Search for the cell housing the specified text and yield its [x, y] center coordinate. 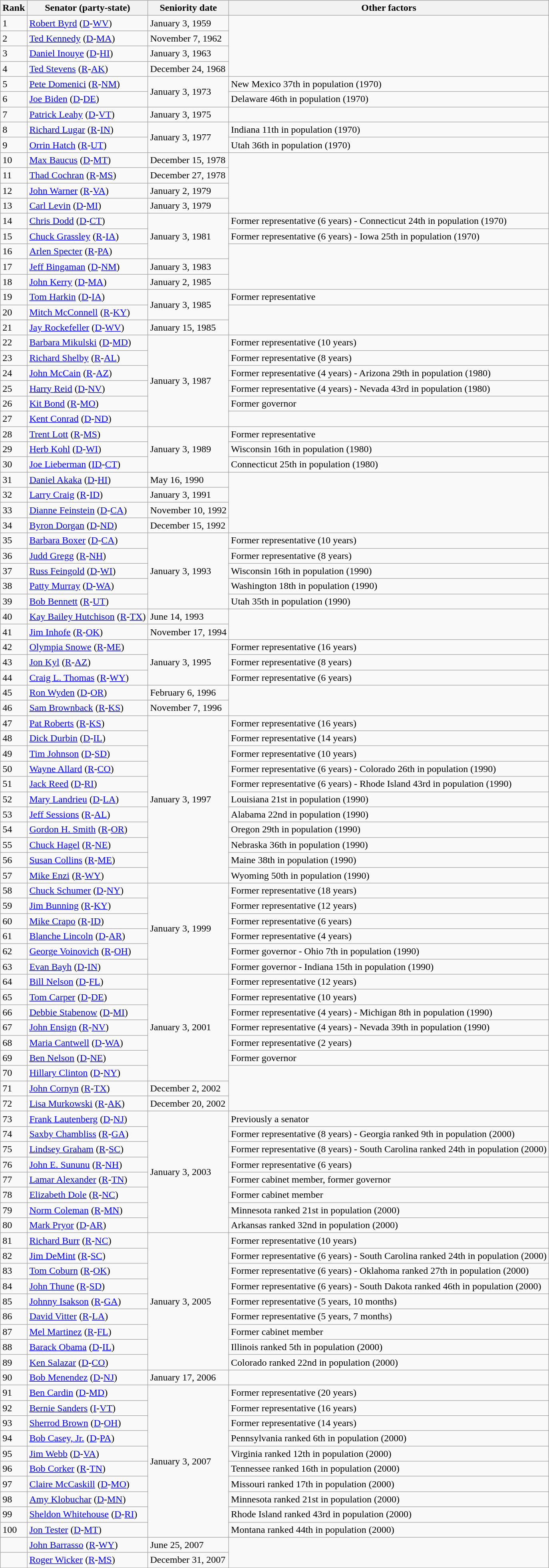
Ted Stevens (R-AK) [88, 69]
Former representative (4 years) - Nevada 43rd in population (1980) [389, 388]
34 [14, 525]
Orrin Hatch (R-UT) [88, 145]
64 [14, 982]
Norm Coleman (R-MN) [88, 1210]
January 3, 1987 [188, 381]
January 3, 1983 [188, 267]
January 3, 1995 [188, 662]
Mark Pryor (D-AR) [88, 1225]
Tim Johnson (D-SD) [88, 754]
Gordon H. Smith (R-OR) [88, 830]
Utah 36th in population (1970) [389, 145]
18 [14, 282]
Connecticut 25th in population (1980) [389, 465]
Judd Gregg (R-NH) [88, 556]
Richard Shelby (R-AL) [88, 358]
74 [14, 1134]
David Vitter (R-LA) [88, 1317]
Debbie Stabenow (D-MI) [88, 1012]
62 [14, 952]
66 [14, 1012]
January 3, 1975 [188, 114]
Ben Cardin (D-MD) [88, 1392]
6 [14, 99]
Tennessee ranked 16th in population (2000) [389, 1469]
63 [14, 967]
79 [14, 1210]
Saxby Chambliss (R-GA) [88, 1134]
Kay Bailey Hutchison (R-TX) [88, 616]
Indiana 11th in population (1970) [389, 130]
Alabama 22nd in population (1990) [389, 814]
97 [14, 1484]
Other factors [389, 8]
51 [14, 784]
87 [14, 1332]
Herb Kohl (D-WI) [88, 449]
Blanche Lincoln (D-AR) [88, 936]
November 7, 1996 [188, 708]
Oregon 29th in population (1990) [389, 830]
85 [14, 1301]
Former representative (6 years) - South Carolina ranked 24th in population (2000) [389, 1256]
Washington 18th in population (1990) [389, 586]
Lamar Alexander (R-TN) [88, 1180]
96 [14, 1469]
Nebraska 36th in population (1990) [389, 845]
59 [14, 906]
Bill Nelson (D-FL) [88, 982]
Former representative (4 years) - Nevada 39th in population (1990) [389, 1027]
Former representative (6 years) - Colorado 26th in population (1990) [389, 769]
Rhode Island ranked 43rd in population (2000) [389, 1514]
John E. Sununu (R-NH) [88, 1165]
January 17, 2006 [188, 1377]
49 [14, 754]
15 [14, 236]
91 [14, 1392]
January 3, 1981 [188, 236]
65 [14, 997]
33 [14, 510]
2 [14, 38]
January 3, 1977 [188, 137]
Seniority date [188, 8]
Former governor - Indiana 15th in population (1990) [389, 967]
57 [14, 875]
Maria Cantwell (D-WA) [88, 1043]
4 [14, 69]
New Mexico 37th in population (1970) [389, 84]
Richard Lugar (R-IN) [88, 130]
January 3, 1999 [188, 928]
25 [14, 388]
Colorado ranked 22nd in population (2000) [389, 1362]
41 [14, 632]
1 [14, 23]
Chris Dodd (D-CT) [88, 221]
January 3, 2007 [188, 1461]
Montana ranked 44th in population (2000) [389, 1530]
Wayne Allard (R-CO) [88, 769]
3 [14, 54]
Jeff Sessions (R-AL) [88, 814]
84 [14, 1286]
Mike Crapo (R-ID) [88, 921]
20 [14, 312]
55 [14, 845]
January 3, 2005 [188, 1302]
January 3, 1959 [188, 23]
30 [14, 465]
11 [14, 175]
76 [14, 1165]
John Kerry (D-MA) [88, 282]
Ben Nelson (D-NE) [88, 1058]
January 15, 1985 [188, 327]
June 14, 1993 [188, 616]
Pennsylvania ranked 6th in population (2000) [389, 1438]
Elizabeth Dole (R-NC) [88, 1195]
Pat Roberts (R-KS) [88, 723]
70 [14, 1073]
Larry Craig (R-ID) [88, 495]
May 16, 1990 [188, 480]
17 [14, 267]
John Barrasso (R-WY) [88, 1545]
88 [14, 1347]
24 [14, 373]
December 24, 1968 [188, 69]
Jim Bunning (R-KY) [88, 906]
Harry Reid (D-NV) [88, 388]
Mike Enzi (R-WY) [88, 875]
89 [14, 1362]
60 [14, 921]
January 3, 1989 [188, 449]
Former cabinet member, former governor [389, 1180]
67 [14, 1027]
Ken Salazar (D-CO) [88, 1362]
John Warner (R-VA) [88, 191]
Jeff Bingaman (D-NM) [88, 267]
Kent Conrad (D-ND) [88, 419]
99 [14, 1514]
72 [14, 1103]
73 [14, 1119]
95 [14, 1454]
Former representative (5 years, 10 months) [389, 1301]
Joe Biden (D-DE) [88, 99]
Jon Tester (D-MT) [88, 1530]
Olympia Snowe (R-ME) [88, 647]
37 [14, 571]
Bob Bennett (R-UT) [88, 601]
Kit Bond (R-MO) [88, 403]
13 [14, 206]
Byron Dorgan (D-ND) [88, 525]
Pete Domenici (R-NM) [88, 84]
Bob Casey, Jr. (D-PA) [88, 1438]
98 [14, 1499]
Richard Burr (R-NC) [88, 1241]
14 [14, 221]
Patrick Leahy (D-VT) [88, 114]
Jim Webb (D-VA) [88, 1454]
January 3, 1963 [188, 54]
28 [14, 434]
Sheldon Whitehouse (D-RI) [88, 1514]
Claire McCaskill (D-MO) [88, 1484]
21 [14, 327]
39 [14, 601]
Bernie Sanders (I-VT) [88, 1408]
December 27, 1978 [188, 175]
June 25, 2007 [188, 1545]
44 [14, 678]
January 3, 1985 [188, 305]
Former representative (6 years) - Rhode Island 43rd in population (1990) [389, 784]
Former representative (20 years) [389, 1392]
Robert Byrd (D-WV) [88, 23]
93 [14, 1423]
Lisa Murkowski (R-AK) [88, 1103]
Jim DeMint (R-SC) [88, 1256]
January 3, 1993 [188, 571]
81 [14, 1241]
Lindsey Graham (R-SC) [88, 1149]
68 [14, 1043]
19 [14, 297]
Tom Harkin (D-IA) [88, 297]
Ted Kennedy (D-MA) [88, 38]
George Voinovich (R-OH) [88, 952]
90 [14, 1377]
92 [14, 1408]
Mary Landrieu (D-LA) [88, 799]
December 15, 1992 [188, 525]
Former representative (4 years) - Michigan 8th in population (1990) [389, 1012]
Delaware 46th in population (1970) [389, 99]
December 20, 2002 [188, 1103]
Former representative (4 years) [389, 936]
Mitch McConnell (R-KY) [88, 312]
Louisiana 21st in population (1990) [389, 799]
Patty Murray (D-WA) [88, 586]
January 2, 1985 [188, 282]
Missouri ranked 17th in population (2000) [389, 1484]
45 [14, 693]
Illinois ranked 5th in population (2000) [389, 1347]
8 [14, 130]
53 [14, 814]
5 [14, 84]
Sam Brownback (R-KS) [88, 708]
Trent Lott (R-MS) [88, 434]
36 [14, 556]
54 [14, 830]
December 15, 1978 [188, 160]
Dianne Feinstein (D-CA) [88, 510]
Jon Kyl (R-AZ) [88, 662]
Carl Levin (D-MI) [88, 206]
Maine 38th in population (1990) [389, 860]
Former representative (8 years) - Georgia ranked 9th in population (2000) [389, 1134]
Wisconsin 16th in population (1980) [389, 449]
Chuck Grassley (R-IA) [88, 236]
Utah 35th in population (1990) [389, 601]
Amy Klobuchar (D-MN) [88, 1499]
52 [14, 799]
Wisconsin 16th in population (1990) [389, 571]
John Cornyn (R-TX) [88, 1088]
January 3, 2001 [188, 1027]
Evan Bayh (D-IN) [88, 967]
27 [14, 419]
56 [14, 860]
71 [14, 1088]
December 2, 2002 [188, 1088]
Roger Wicker (R-MS) [88, 1560]
10 [14, 160]
Former representative (6 years) - Iowa 25th in population (1970) [389, 236]
Former representative (5 years, 7 months) [389, 1317]
Joe Lieberman (ID-CT) [88, 465]
Daniel Inouye (D-HI) [88, 54]
Frank Lautenberg (D-NJ) [88, 1119]
29 [14, 449]
69 [14, 1058]
February 6, 1996 [188, 693]
Former representative (4 years) - Arizona 29th in population (1980) [389, 373]
Bob Menendez (D-NJ) [88, 1377]
November 17, 1994 [188, 632]
Chuck Hagel (R-NE) [88, 845]
Former representative (6 years) - Connecticut 24th in population (1970) [389, 221]
Previously a senator [389, 1119]
42 [14, 647]
16 [14, 251]
77 [14, 1180]
November 10, 1992 [188, 510]
November 7, 1962 [188, 38]
Thad Cochran (R-MS) [88, 175]
12 [14, 191]
Ron Wyden (D-OR) [88, 693]
9 [14, 145]
Arkansas ranked 32nd in population (2000) [389, 1225]
35 [14, 541]
Chuck Schumer (D-NY) [88, 890]
Tom Coburn (R-OK) [88, 1271]
7 [14, 114]
Former representative (8 years) - South Carolina ranked 24th in population (2000) [389, 1149]
John Ensign (R-NV) [88, 1027]
50 [14, 769]
Former representative (2 years) [389, 1043]
January 3, 1991 [188, 495]
47 [14, 723]
Barack Obama (D-IL) [88, 1347]
Senator (party-state) [88, 8]
Hillary Clinton (D-NY) [88, 1073]
46 [14, 708]
23 [14, 358]
Susan Collins (R-ME) [88, 860]
82 [14, 1256]
Virginia ranked 12th in population (2000) [389, 1454]
Max Baucus (D-MT) [88, 160]
Jay Rockefeller (D-WV) [88, 327]
Jim Inhofe (R-OK) [88, 632]
Bob Corker (R-TN) [88, 1469]
83 [14, 1271]
Russ Feingold (D-WI) [88, 571]
Dick Durbin (D-IL) [88, 738]
75 [14, 1149]
January 2, 1979 [188, 191]
Arlen Specter (R-PA) [88, 251]
80 [14, 1225]
94 [14, 1438]
38 [14, 586]
Former representative (6 years) - South Dakota ranked 46th in population (2000) [389, 1286]
Sherrod Brown (D-OH) [88, 1423]
Barbara Mikulski (D-MD) [88, 343]
Tom Carper (D-DE) [88, 997]
86 [14, 1317]
31 [14, 480]
22 [14, 343]
78 [14, 1195]
Former representative (6 years) - Oklahoma ranked 27th in population (2000) [389, 1271]
Former representative (18 years) [389, 890]
43 [14, 662]
John McCain (R-AZ) [88, 373]
Daniel Akaka (D-HI) [88, 480]
40 [14, 616]
Rank [14, 8]
January 3, 1979 [188, 206]
48 [14, 738]
January 3, 1973 [188, 92]
Mel Martinez (R-FL) [88, 1332]
26 [14, 403]
Former governor - Ohio 7th in population (1990) [389, 952]
John Thune (R-SD) [88, 1286]
61 [14, 936]
100 [14, 1530]
Johnny Isakson (R-GA) [88, 1301]
Barbara Boxer (D-CA) [88, 541]
January 3, 2003 [188, 1172]
Wyoming 50th in population (1990) [389, 875]
Craig L. Thomas (R-WY) [88, 678]
December 31, 2007 [188, 1560]
58 [14, 890]
32 [14, 495]
Jack Reed (D-RI) [88, 784]
January 3, 1997 [188, 800]
